Pinpoint the cell where the given text exists, returning its (x, y) midpoint coordinate. 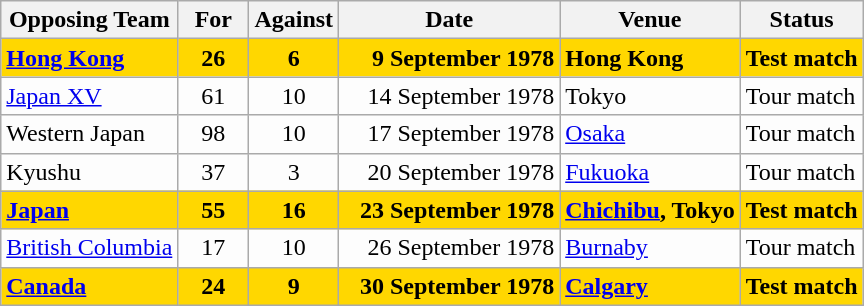
Japan XV (90, 96)
9 September 1978 (450, 58)
30 September 1978 (450, 286)
24 (214, 286)
Kyushu (90, 172)
Opposing Team (90, 20)
14 September 1978 (450, 96)
Date (450, 20)
Tokyo (650, 96)
For (214, 20)
16 (294, 210)
Against (294, 20)
9 (294, 286)
British Columbia (90, 248)
Status (802, 20)
61 (214, 96)
Osaka (650, 134)
26 September 1978 (450, 248)
55 (214, 210)
Fukuoka (650, 172)
17 (214, 248)
3 (294, 172)
17 September 1978 (450, 134)
98 (214, 134)
20 September 1978 (450, 172)
Venue (650, 20)
Western Japan (90, 134)
Burnaby (650, 248)
37 (214, 172)
26 (214, 58)
Japan (90, 210)
Calgary (650, 286)
Chichibu, Tokyo (650, 210)
23 September 1978 (450, 210)
6 (294, 58)
Canada (90, 286)
